Detect which cell encompasses the target text, then output its (X, Y) center coordinate. 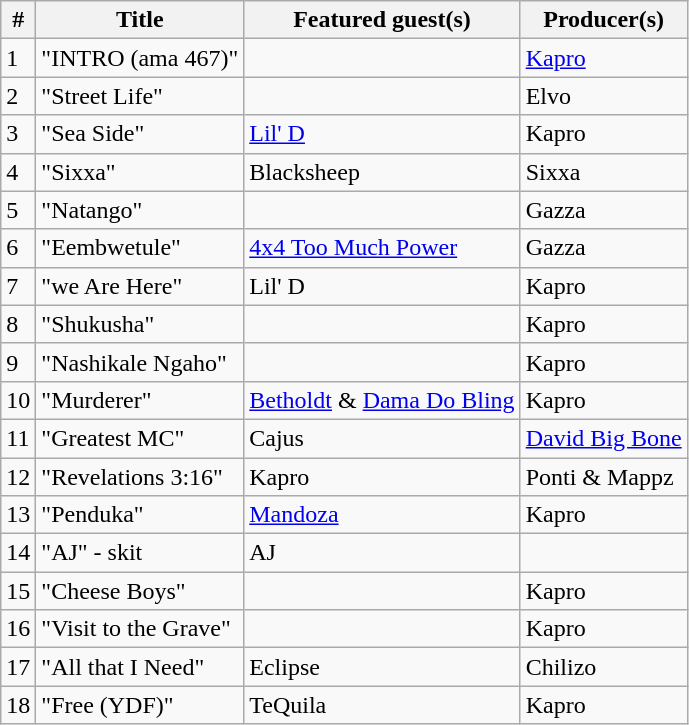
"INTRO (ama 467)" (140, 58)
"Sea Side" (140, 134)
Sixxa (604, 172)
15 (18, 591)
10 (18, 400)
"All that I Need" (140, 667)
Betholdt & Dama Do Bling (382, 400)
"Penduka" (140, 515)
Elvo (604, 96)
"Cheese Boys" (140, 591)
"AJ" - skit (140, 553)
TeQuila (382, 705)
"Visit to the Grave" (140, 629)
AJ (382, 553)
9 (18, 362)
"Greatest MC" (140, 438)
13 (18, 515)
Chilizo (604, 667)
Blacksheep (382, 172)
"Street Life" (140, 96)
4x4 Too Much Power (382, 248)
"Sixxa" (140, 172)
"Eembwetule" (140, 248)
6 (18, 248)
Mandoza (382, 515)
14 (18, 553)
"Free (YDF)" (140, 705)
Eclipse (382, 667)
17 (18, 667)
Ponti & Mappz (604, 477)
# (18, 20)
16 (18, 629)
Producer(s) (604, 20)
18 (18, 705)
Title (140, 20)
"we Are Here" (140, 286)
"Natango" (140, 210)
4 (18, 172)
"Shukusha" (140, 324)
12 (18, 477)
8 (18, 324)
"Nashikale Ngaho" (140, 362)
11 (18, 438)
7 (18, 286)
David Big Bone (604, 438)
Cajus (382, 438)
3 (18, 134)
"Murderer" (140, 400)
5 (18, 210)
"Revelations 3:16" (140, 477)
1 (18, 58)
Featured guest(s) (382, 20)
2 (18, 96)
